Search for the cell housing the specified text and yield its [X, Y] center coordinate. 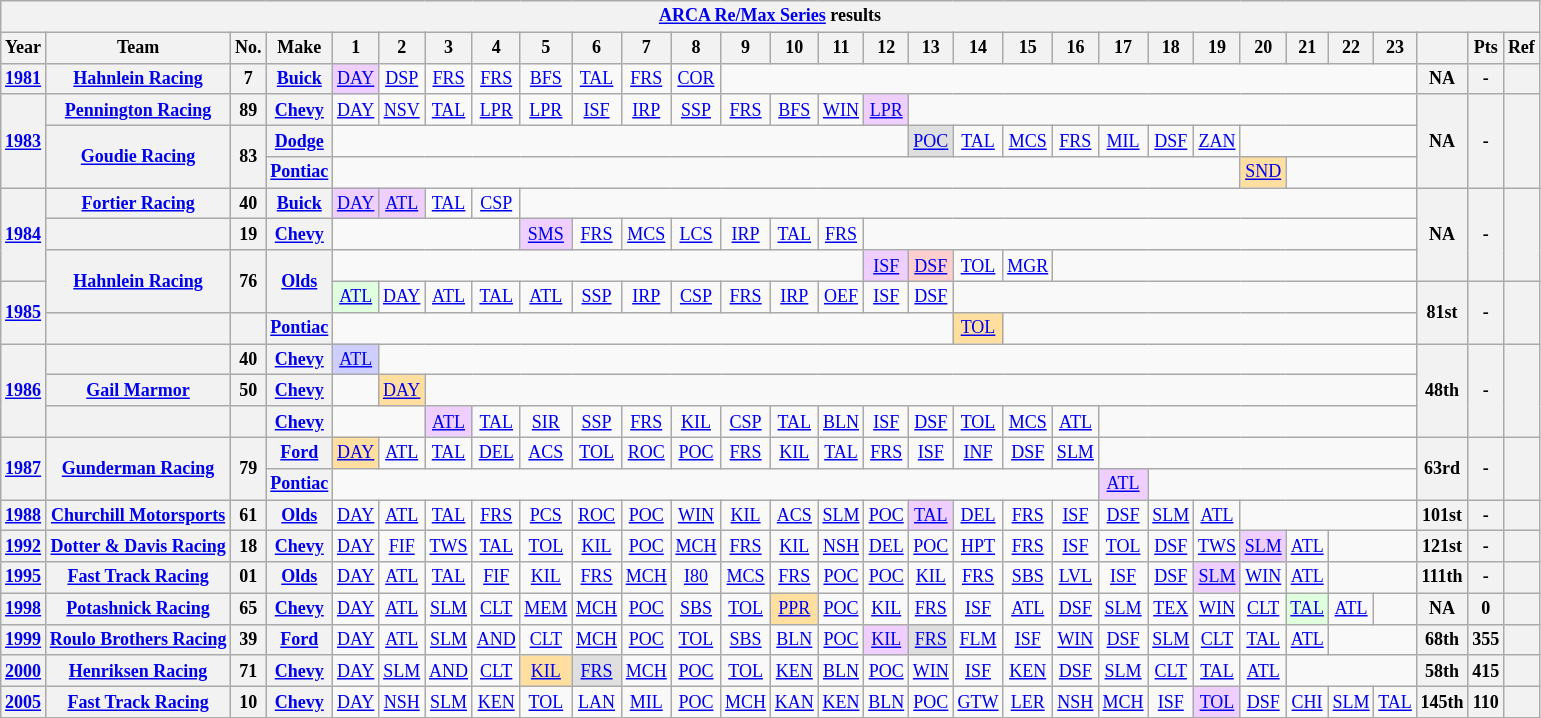
LVL [1076, 578]
Dotter & Davis Racing [138, 546]
71 [248, 670]
13 [932, 48]
SIR [546, 422]
Gunderman Racing [138, 468]
11 [841, 48]
Churchill Motorsports [138, 516]
65 [248, 608]
23 [1395, 48]
2000 [24, 670]
1983 [24, 141]
I80 [696, 578]
63rd [1442, 468]
110 [1486, 702]
Pts [1486, 48]
KAN [794, 702]
ZAN [1218, 140]
1985 [24, 312]
101st [1442, 516]
1981 [24, 78]
9 [746, 48]
ARCA Re/Max Series results [770, 16]
16 [1076, 48]
83 [248, 156]
Roulo Brothers Racing [138, 640]
COR [696, 78]
GTW [978, 702]
6 [597, 48]
No. [248, 48]
Ref [1522, 48]
1998 [24, 608]
Potashnick Racing [138, 608]
FLM [978, 640]
OEF [841, 296]
20 [1263, 48]
355 [1486, 640]
1992 [24, 546]
68th [1442, 640]
Pennington Racing [138, 110]
12 [886, 48]
1995 [24, 578]
39 [248, 640]
17 [1123, 48]
LCS [696, 234]
79 [248, 468]
15 [1028, 48]
1988 [24, 516]
1986 [24, 391]
SND [1263, 172]
MEM [546, 608]
145th [1442, 702]
PPR [794, 608]
21 [1307, 48]
HPT [978, 546]
121st [1442, 546]
NSV [402, 110]
Year [24, 48]
61 [248, 516]
22 [1351, 48]
CHI [1307, 702]
LAN [597, 702]
5 [546, 48]
50 [248, 390]
01 [248, 578]
111th [1442, 578]
Fortier Racing [138, 204]
Dodge [300, 140]
1999 [24, 640]
2 [402, 48]
1984 [24, 235]
TEX [1171, 608]
LER [1028, 702]
1987 [24, 468]
Henriksen Racing [138, 670]
89 [248, 110]
8 [696, 48]
14 [978, 48]
0 [1486, 608]
Make [300, 48]
Goudie Racing [138, 156]
PCS [546, 516]
INF [978, 452]
Gail Marmor [138, 390]
4 [496, 48]
48th [1442, 391]
76 [248, 281]
MGR [1028, 266]
SMS [546, 234]
81st [1442, 312]
2005 [24, 702]
1 [356, 48]
3 [449, 48]
58th [1442, 670]
DSP [402, 78]
Team [138, 48]
415 [1486, 670]
